Capture the cell that displays the provided text and extract its [x, y] central coordinate. 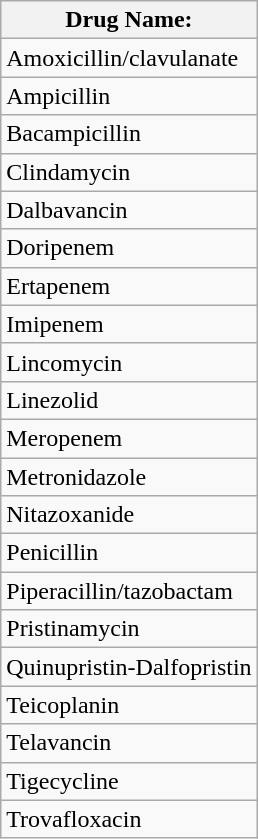
Nitazoxanide [129, 515]
Doripenem [129, 248]
Amoxicillin/clavulanate [129, 58]
Trovafloxacin [129, 819]
Ampicillin [129, 96]
Clindamycin [129, 172]
Pristinamycin [129, 629]
Dalbavancin [129, 210]
Piperacillin/tazobactam [129, 591]
Penicillin [129, 553]
Tigecycline [129, 781]
Drug Name: [129, 20]
Telavancin [129, 743]
Ertapenem [129, 286]
Teicoplanin [129, 705]
Metronidazole [129, 477]
Imipenem [129, 324]
Lincomycin [129, 362]
Quinupristin-Dalfopristin [129, 667]
Meropenem [129, 438]
Linezolid [129, 400]
Bacampicillin [129, 134]
